Pinpoint the cell where the given text exists, returning its [x, y] midpoint coordinate. 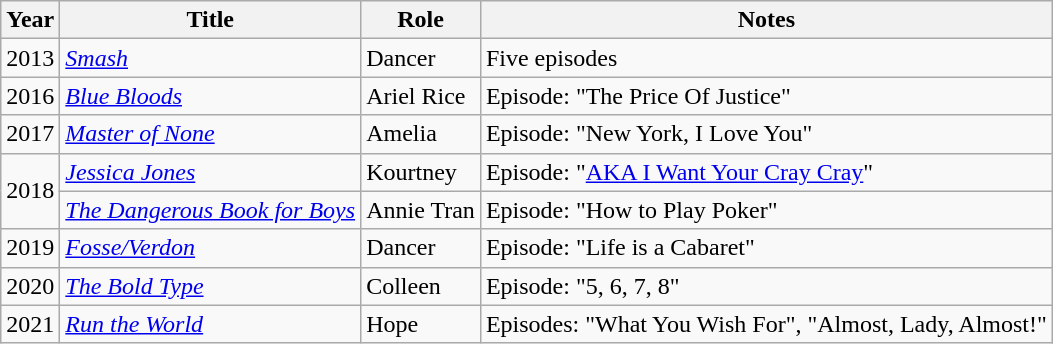
Blue Bloods [210, 96]
Five episodes [766, 58]
2013 [30, 58]
Kourtney [421, 172]
Amelia [421, 134]
Episode: "The Price Of Justice" [766, 96]
2020 [30, 286]
2017 [30, 134]
Master of None [210, 134]
2018 [30, 191]
2019 [30, 248]
Episode: "How to Play Poker" [766, 210]
Colleen [421, 286]
Notes [766, 20]
Episode: "New York, I Love You" [766, 134]
Episode: "AKA I Want Your Cray Cray" [766, 172]
The Bold Type [210, 286]
Episode: "Life is a Cabaret" [766, 248]
Fosse/Verdon [210, 248]
Ariel Rice [421, 96]
2016 [30, 96]
Hope [421, 324]
The Dangerous Book for Boys [210, 210]
Role [421, 20]
Year [30, 20]
Title [210, 20]
Episode: "5, 6, 7, 8" [766, 286]
Jessica Jones [210, 172]
Annie Tran [421, 210]
Smash [210, 58]
Episodes: "What You Wish For", "Almost, Lady, Almost!" [766, 324]
Run the World [210, 324]
2021 [30, 324]
